Scan for the cell matching the given text and deliver its (x, y) coordinate at center. 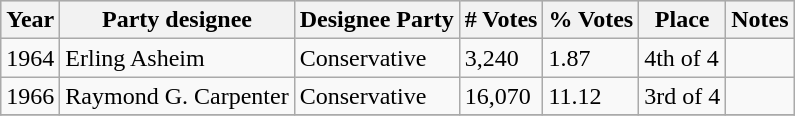
11.12 (591, 96)
1.87 (591, 58)
Designee Party (376, 20)
# Votes (501, 20)
3rd of 4 (682, 96)
4th of 4 (682, 58)
Notes (760, 20)
Place (682, 20)
Party designee (177, 20)
1964 (30, 58)
Erling Asheim (177, 58)
% Votes (591, 20)
1966 (30, 96)
16,070 (501, 96)
Year (30, 20)
Raymond G. Carpenter (177, 96)
3,240 (501, 58)
